Search for the cell housing the specified text and yield its (x, y) center coordinate. 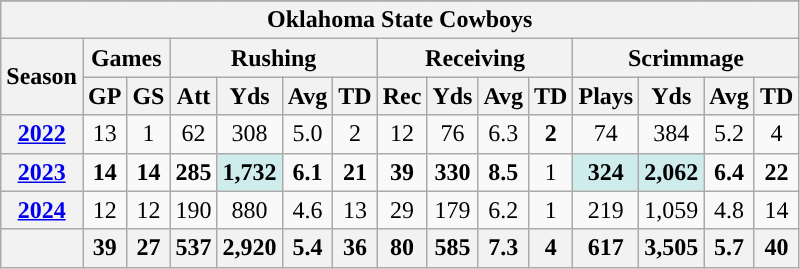
2023 (42, 172)
76 (452, 134)
80 (402, 248)
6.3 (504, 134)
5.4 (308, 248)
384 (672, 134)
1,059 (672, 210)
Scrimmage (686, 58)
324 (606, 172)
285 (194, 172)
Oklahoma State Cowboys (400, 20)
219 (606, 210)
2022 (42, 134)
585 (452, 248)
GS (148, 96)
5.2 (730, 134)
Receiving (475, 58)
Games (126, 58)
22 (776, 172)
880 (250, 210)
Rec (402, 96)
4.8 (730, 210)
537 (194, 248)
330 (452, 172)
3,505 (672, 248)
308 (250, 134)
6.4 (730, 172)
2,062 (672, 172)
21 (355, 172)
Att (194, 96)
74 (606, 134)
GP (104, 96)
6.1 (308, 172)
29 (402, 210)
190 (194, 210)
36 (355, 248)
2024 (42, 210)
5.0 (308, 134)
6.2 (504, 210)
179 (452, 210)
40 (776, 248)
27 (148, 248)
62 (194, 134)
Plays (606, 96)
617 (606, 248)
Season (42, 77)
1,732 (250, 172)
Rushing (274, 58)
5.7 (730, 248)
2,920 (250, 248)
8.5 (504, 172)
4.6 (308, 210)
7.3 (504, 248)
